Pinpoint the cell where the given text exists, returning its [X, Y] midpoint coordinate. 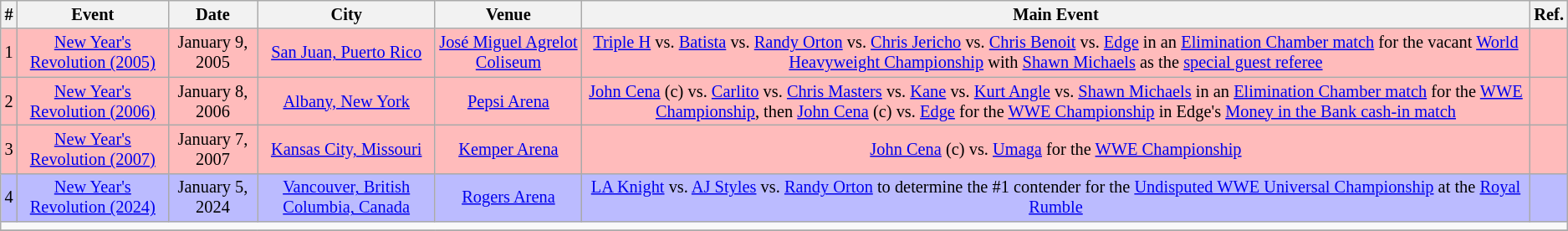
New Year's Revolution (2024) [93, 198]
Kansas City, Missouri [346, 149]
January 5, 2024 [212, 198]
New Year's Revolution (2007) [93, 149]
Ref. [1549, 14]
Main Event [1055, 14]
Venue [508, 14]
January 8, 2006 [212, 101]
2 [9, 101]
# [9, 14]
San Juan, Puerto Rico [346, 53]
John Cena (c) vs. Umaga for the WWE Championship [1055, 149]
José Miguel Agrelot Coliseum [508, 53]
Kemper Arena [508, 149]
New Year's Revolution (2006) [93, 101]
4 [9, 198]
Event [93, 14]
January 9, 2005 [212, 53]
January 7, 2007 [212, 149]
Date [212, 14]
Albany, New York [346, 101]
New Year's Revolution (2005) [93, 53]
Rogers Arena [508, 198]
LA Knight vs. AJ Styles vs. Randy Orton to determine the #1 contender for the Undisputed WWE Universal Championship at the Royal Rumble [1055, 198]
Pepsi Arena [508, 101]
1 [9, 53]
3 [9, 149]
City [346, 14]
Vancouver, British Columbia, Canada [346, 198]
